Search for the cell housing the specified text and yield its (X, Y) center coordinate. 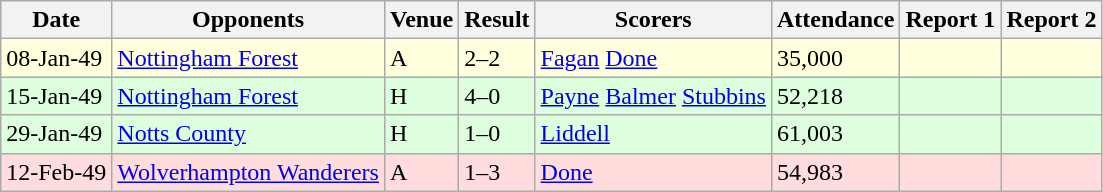
Report 2 (1052, 20)
Notts County (248, 134)
61,003 (835, 134)
29-Jan-49 (56, 134)
Fagan Done (653, 58)
Opponents (248, 20)
Result (497, 20)
15-Jan-49 (56, 96)
35,000 (835, 58)
Done (653, 172)
2–2 (497, 58)
Attendance (835, 20)
Venue (421, 20)
12-Feb-49 (56, 172)
Date (56, 20)
Report 1 (950, 20)
08-Jan-49 (56, 58)
Liddell (653, 134)
Scorers (653, 20)
1–3 (497, 172)
1–0 (497, 134)
54,983 (835, 172)
4–0 (497, 96)
52,218 (835, 96)
Wolverhampton Wanderers (248, 172)
Payne Balmer Stubbins (653, 96)
